For the text-containing cell, return its midpoint in (X, Y) coordinate format. 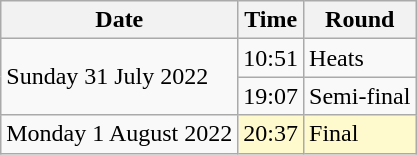
Final (360, 134)
Semi-final (360, 96)
19:07 (271, 96)
Sunday 31 July 2022 (120, 77)
20:37 (271, 134)
10:51 (271, 58)
Heats (360, 58)
Round (360, 20)
Monday 1 August 2022 (120, 134)
Date (120, 20)
Time (271, 20)
